Provide the [X, Y] coordinate of the cell's center where the given text is located.  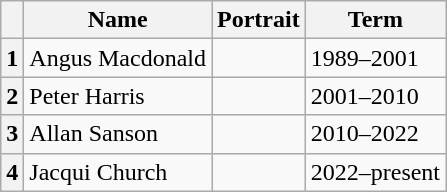
4 [12, 172]
Allan Sanson [118, 134]
2001–2010 [375, 96]
2022–present [375, 172]
3 [12, 134]
2010–2022 [375, 134]
Term [375, 20]
1 [12, 58]
2 [12, 96]
Jacqui Church [118, 172]
Name [118, 20]
Peter Harris [118, 96]
1989–2001 [375, 58]
Portrait [259, 20]
Angus Macdonald [118, 58]
